Return the (x, y) coordinate for the center point of the cell that contains the specified text.  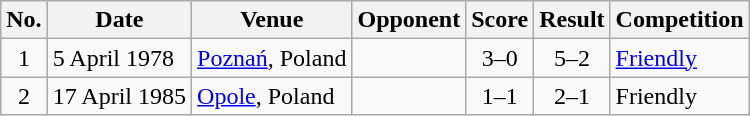
Opole, Poland (272, 96)
2–1 (572, 96)
3–0 (500, 58)
Date (119, 20)
Score (500, 20)
No. (24, 20)
5–2 (572, 58)
Opponent (409, 20)
2 (24, 96)
1 (24, 58)
Competition (680, 20)
17 April 1985 (119, 96)
Venue (272, 20)
5 April 1978 (119, 58)
1–1 (500, 96)
Poznań, Poland (272, 58)
Result (572, 20)
